Return [X, Y] of the center of cell containing provided text 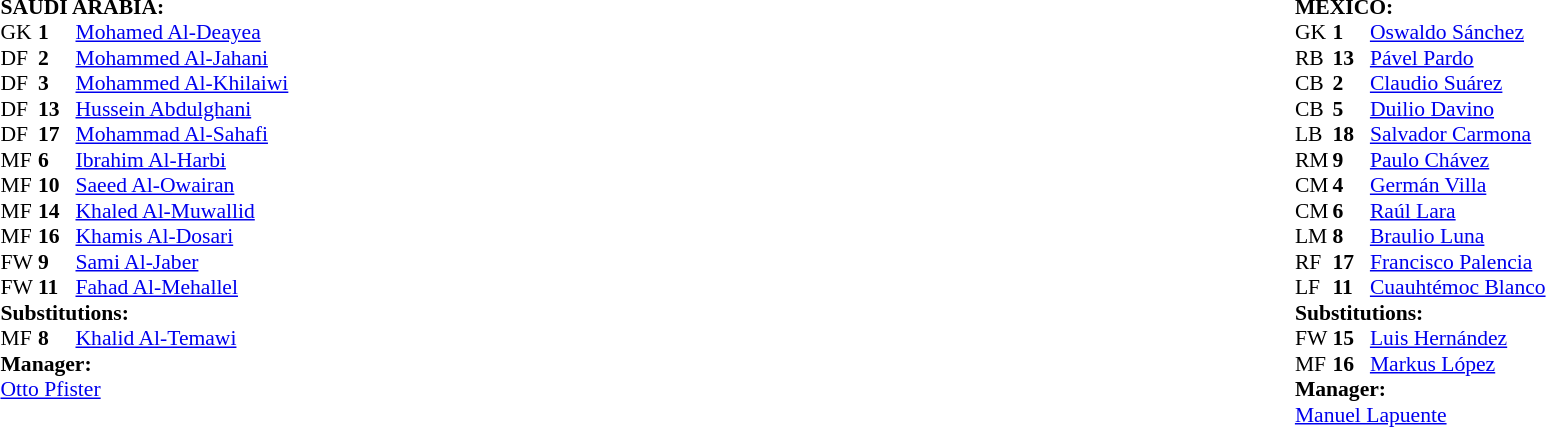
Saeed Al-Owairan [182, 185]
Mohammad Al-Sahafi [182, 135]
5 [1351, 109]
Fahad Al-Mehallel [182, 287]
Ibrahim Al-Harbi [182, 160]
Oswaldo Sánchez [1458, 33]
Raúl Lara [1458, 211]
3 [57, 83]
Hussein Abdulghani [182, 109]
Sami Al-Jaber [182, 262]
Salvador Carmona [1458, 135]
LB [1314, 135]
Duilio Davino [1458, 109]
15 [1351, 339]
Braulio Luna [1458, 237]
Mohamed Al-Deayea [182, 33]
Germán Villa [1458, 185]
Khaled Al-Muwallid [182, 211]
18 [1351, 135]
Khamis Al-Dosari [182, 237]
LM [1314, 237]
Francisco Palencia [1458, 262]
10 [57, 185]
LF [1314, 287]
Cuauhtémoc Blanco [1458, 287]
RF [1314, 262]
Otto Pfister [144, 389]
Markus López [1458, 364]
RB [1314, 58]
Luis Hernández [1458, 339]
Claudio Suárez [1458, 83]
Paulo Chávez [1458, 160]
14 [57, 211]
Pável Pardo [1458, 58]
Mohammed Al-Jahani [182, 58]
4 [1351, 185]
RM [1314, 160]
Mohammed Al-Khilaiwi [182, 83]
Khalid Al-Temawi [182, 339]
